Determine the (X, Y) coordinate at the center of the cell enclosing the given text.  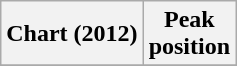
Peakposition (189, 34)
Chart (2012) (72, 34)
